Return the [x, y] coordinate for the center point of the cell that contains the specified text.  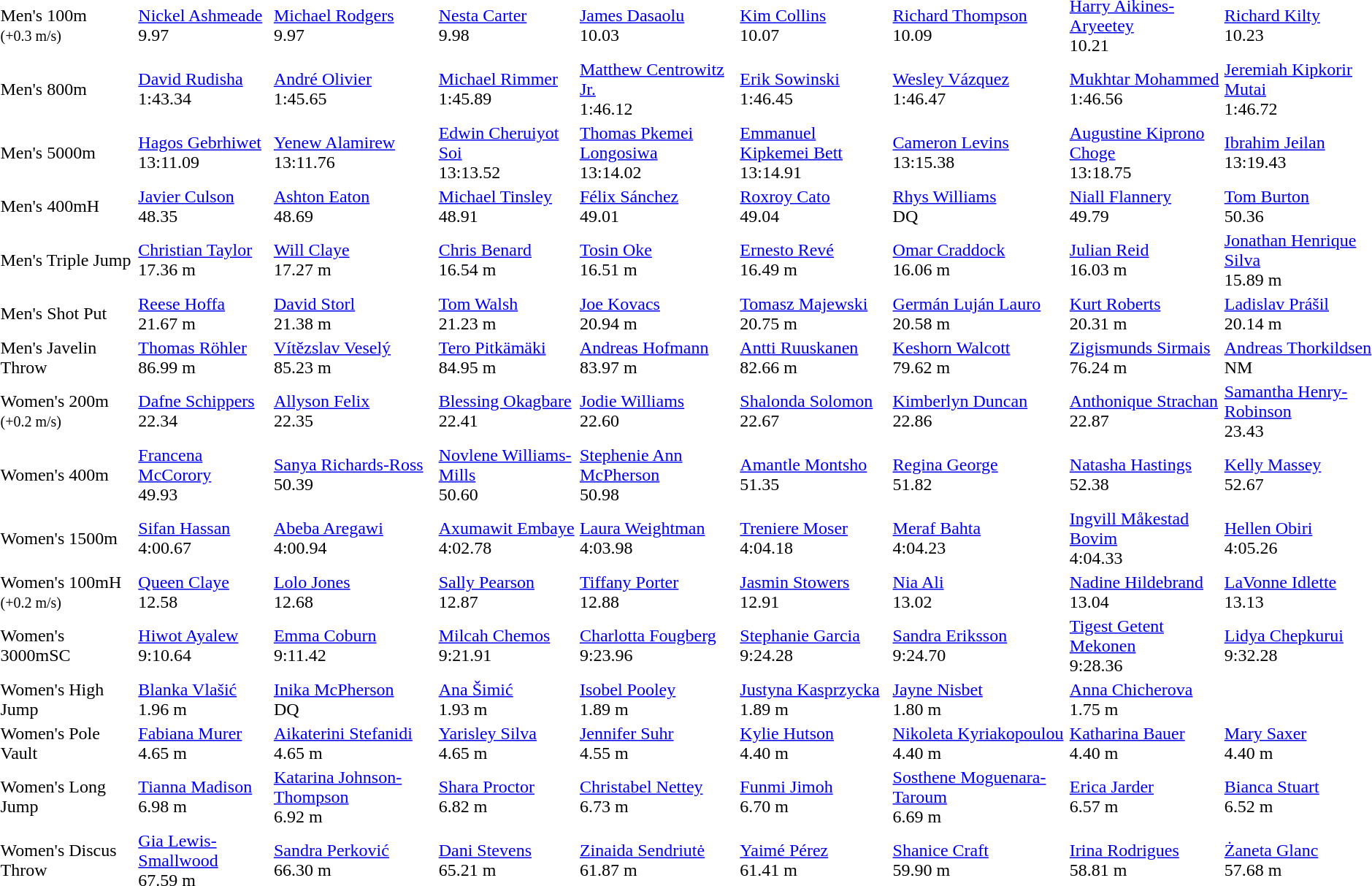
Blessing Okagbare 22.41 [507, 411]
Tosin Oke 16.51 m [657, 260]
Erik Sowinski 1:46.45 [814, 89]
Laura Weightman 4:03.98 [657, 538]
Kylie Hutson 4.40 m [814, 744]
Nikoleta Kyriakopoulou 4.40 m [978, 744]
Francena McCorory 49.93 [204, 475]
Antti Ruuskanen 82.66 m [814, 358]
Stephenie Ann McPherson 50.98 [657, 475]
Vítězslav Veselý 85.23 m [353, 358]
Tom Walsh 21.23 m [507, 314]
Tero Pitkämäki 84.95 m [507, 358]
Ana Šimić 1.93 m [507, 700]
Kurt Roberts 20.31 m [1145, 314]
Aikaterini Stefanidi 4.65 m [353, 744]
Jayne Nisbet 1.80 m [978, 700]
Cameron Levins 13:15.38 [978, 153]
Nadine Hildebrand 13.04 [1145, 592]
Tiffany Porter 12.88 [657, 592]
Sosthene Moguenara-Taroum 6.69 m [978, 797]
Blanka Vlašić 1.96 m [204, 700]
Katarina Johnson-Thompson 6.92 m [353, 797]
Novlene Williams-Mills 50.60 [507, 475]
Erica Jarder 6.57 m [1145, 797]
Emma Coburn 9:11.42 [353, 646]
Shara Proctor 6.82 m [507, 797]
Edwin Cheruiyot Soi 13:13.52 [507, 153]
Shalonda Solomon 22.67 [814, 411]
Kimberlyn Duncan 22.86 [978, 411]
Milcah Chemos 9:21.91 [507, 646]
Félix Sánchez 49.01 [657, 206]
Yenew Alamirew 13:11.76 [353, 153]
Will Claye 17.27 m [353, 260]
Emmanuel Kipkemei Bett 13:14.91 [814, 153]
Ernesto Revé 16.49 m [814, 260]
Sandra Eriksson 9:24.70 [978, 646]
Ingvill Måkestad Bovim 4:04.33 [1145, 538]
Funmi Jimoh 6.70 m [814, 797]
Tigest Getent Mekonen 9:28.36 [1145, 646]
Sally Pearson 12.87 [507, 592]
Lolo Jones 12.68 [353, 592]
Omar Craddock 16.06 m [978, 260]
Charlotta Fougberg 9:23.96 [657, 646]
Andreas Hofmann 83.97 m [657, 358]
David Rudisha 1:43.34 [204, 89]
Thomas Pkemei Longosiwa 13:14.02 [657, 153]
Fabiana Murer 4.65 m [204, 744]
Germán Luján Lauro 20.58 m [978, 314]
David Storl 21.38 m [353, 314]
Michael Tinsley 48.91 [507, 206]
Amantle Montsho 51.35 [814, 475]
Sifan Hassan 4:00.67 [204, 538]
Reese Hoffa 21.67 m [204, 314]
Tomasz Majewski 20.75 m [814, 314]
Matthew Centrowitz Jr. 1:46.12 [657, 89]
Christabel Nettey 6.73 m [657, 797]
Nia Ali 13.02 [978, 592]
Wesley Vázquez 1:46.47 [978, 89]
Regina George 51.82 [978, 475]
Jasmin Stowers 12.91 [814, 592]
Treniere Moser 4:04.18 [814, 538]
Ashton Eaton 48.69 [353, 206]
Jennifer Suhr 4.55 m [657, 744]
Augustine Kiprono Choge 13:18.75 [1145, 153]
Chris Benard 16.54 m [507, 260]
Axumawit Embaye 4:02.78 [507, 538]
Christian Taylor 17.36 m [204, 260]
Stephanie Garcia 9:24.28 [814, 646]
Hiwot Ayalew 9:10.64 [204, 646]
Anthonique Strachan 22.87 [1145, 411]
Jodie Williams 22.60 [657, 411]
Michael Rimmer 1:45.89 [507, 89]
Isobel Pooley 1.89 m [657, 700]
Anna Chicherova 1.75 m [1145, 700]
Abeba Aregawi 4:00.94 [353, 538]
Rhys Williams DQ [978, 206]
Queen Claye 12.58 [204, 592]
Niall Flannery 49.79 [1145, 206]
Yarisley Silva 4.65 m [507, 744]
Meraf Bahta 4:04.23 [978, 538]
Julian Reid 16.03 m [1145, 260]
André Olivier 1:45.65 [353, 89]
Inika McPherson DQ [353, 700]
Sanya Richards-Ross 50.39 [353, 475]
Hagos Gebrhiwet 13:11.09 [204, 153]
Dafne Schippers 22.34 [204, 411]
Keshorn Walcott 79.62 m [978, 358]
Tianna Madison 6.98 m [204, 797]
Allyson Felix 22.35 [353, 411]
Thomas Röhler 86.99 m [204, 358]
Zigismunds Sirmais 76.24 m [1145, 358]
Javier Culson 48.35 [204, 206]
Justyna Kasprzycka 1.89 m [814, 700]
Katharina Bauer 4.40 m [1145, 744]
Mukhtar Mohammed 1:46.56 [1145, 89]
Roxroy Cato 49.04 [814, 206]
Natasha Hastings 52.38 [1145, 475]
Joe Kovacs 20.94 m [657, 314]
